Locate the cell with the specified text and output its [X, Y] center coordinate. 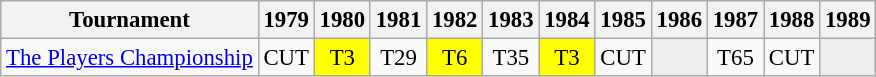
1981 [398, 20]
1989 [848, 20]
The Players Championship [130, 58]
1987 [735, 20]
1982 [455, 20]
T6 [455, 58]
1980 [342, 20]
T29 [398, 58]
1988 [792, 20]
T35 [511, 58]
1985 [623, 20]
1984 [567, 20]
1979 [286, 20]
T65 [735, 58]
1986 [679, 20]
1983 [511, 20]
Tournament [130, 20]
